Return the (x, y) coordinate for the center point of the cell that contains the specified text.  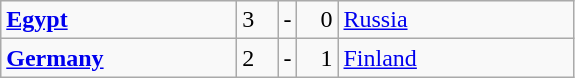
Germany (119, 58)
Egypt (119, 20)
Russia (456, 20)
Finland (456, 58)
2 (258, 58)
1 (318, 58)
0 (318, 20)
3 (258, 20)
